For the text-containing cell, return its midpoint in (x, y) coordinate format. 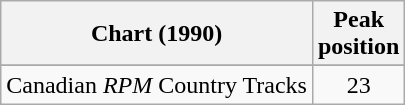
Peakposition (358, 34)
Canadian RPM Country Tracks (157, 85)
23 (358, 85)
Chart (1990) (157, 34)
